Search for the cell housing the specified text and yield its (X, Y) center coordinate. 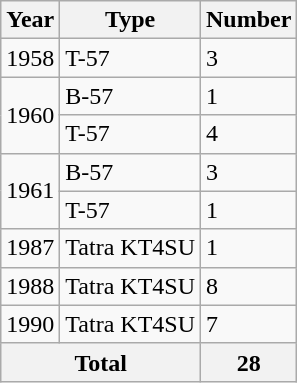
1958 (30, 58)
4 (249, 134)
1961 (30, 191)
Total (101, 362)
1960 (30, 115)
8 (249, 286)
28 (249, 362)
Year (30, 20)
1987 (30, 248)
1990 (30, 324)
1988 (30, 286)
Number (249, 20)
Type (130, 20)
7 (249, 324)
